Detect which cell encompasses the target text, then output its [x, y] center coordinate. 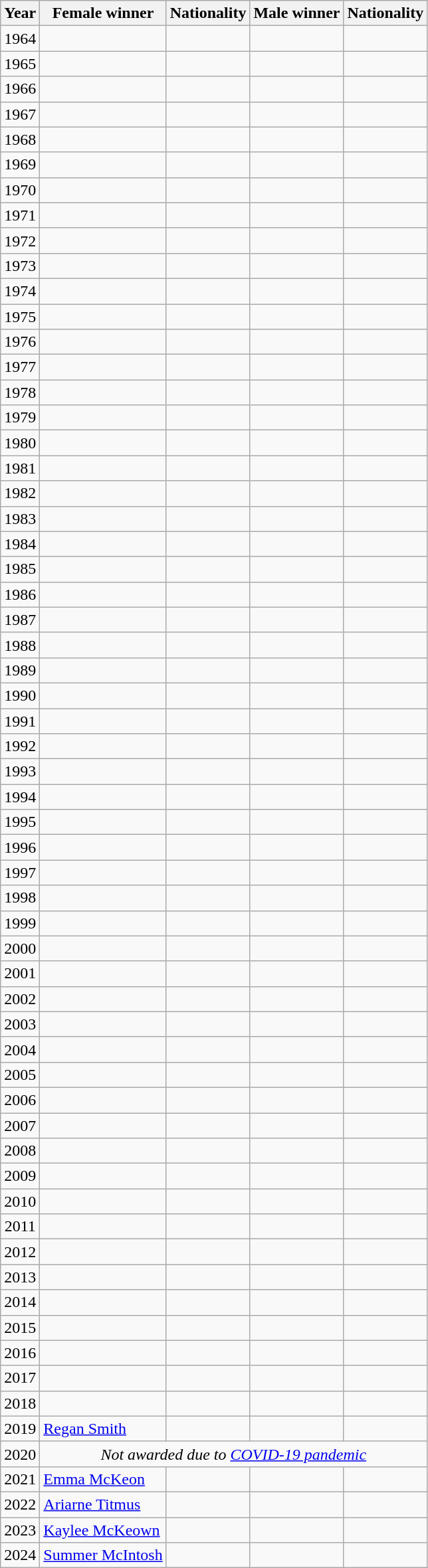
2020 [20, 1454]
2002 [20, 999]
1967 [20, 114]
2019 [20, 1429]
1975 [20, 317]
2021 [20, 1479]
Not awarded due to COVID-19 pandemic [234, 1454]
2007 [20, 1126]
1987 [20, 620]
1989 [20, 670]
1990 [20, 695]
1999 [20, 923]
1966 [20, 89]
1981 [20, 468]
1969 [20, 165]
1968 [20, 139]
Kaylee McKeown [103, 1529]
1980 [20, 443]
Male winner [296, 13]
1970 [20, 190]
2006 [20, 1100]
1983 [20, 519]
1994 [20, 797]
2022 [20, 1504]
1965 [20, 64]
Regan Smith [103, 1429]
2010 [20, 1201]
1992 [20, 746]
1974 [20, 291]
1978 [20, 392]
1984 [20, 544]
2016 [20, 1353]
1982 [20, 493]
Ariarne Titmus [103, 1504]
2023 [20, 1529]
1993 [20, 772]
2011 [20, 1227]
1996 [20, 847]
1998 [20, 898]
1985 [20, 569]
2015 [20, 1328]
2004 [20, 1049]
2018 [20, 1403]
2024 [20, 1555]
2003 [20, 1024]
1997 [20, 873]
2014 [20, 1302]
1991 [20, 721]
1986 [20, 594]
1977 [20, 367]
1976 [20, 342]
Summer McIntosh [103, 1555]
1988 [20, 645]
2013 [20, 1277]
1964 [20, 39]
Female winner [103, 13]
2008 [20, 1151]
1995 [20, 822]
Emma McKeon [103, 1479]
2012 [20, 1252]
1979 [20, 418]
2005 [20, 1075]
2000 [20, 948]
2009 [20, 1176]
1971 [20, 215]
2001 [20, 974]
Year [20, 13]
1973 [20, 266]
2017 [20, 1378]
1972 [20, 240]
